Detect which cell encompasses the target text, then output its (X, Y) center coordinate. 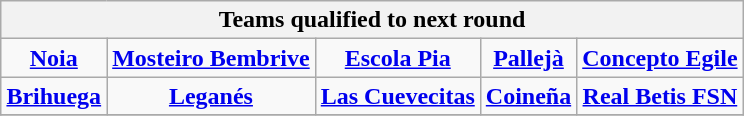
Real Betis FSN (660, 96)
Brihuega (54, 96)
Las Cuevecitas (398, 96)
Concepto Egile (660, 58)
Leganés (212, 96)
Escola Pia (398, 58)
Teams qualified to next round (372, 20)
Pallejà (528, 58)
Mosteiro Bembrive (212, 58)
Noia (54, 58)
Coineña (528, 96)
